Determine the [X, Y] coordinate at the center of the cell enclosing the given text.  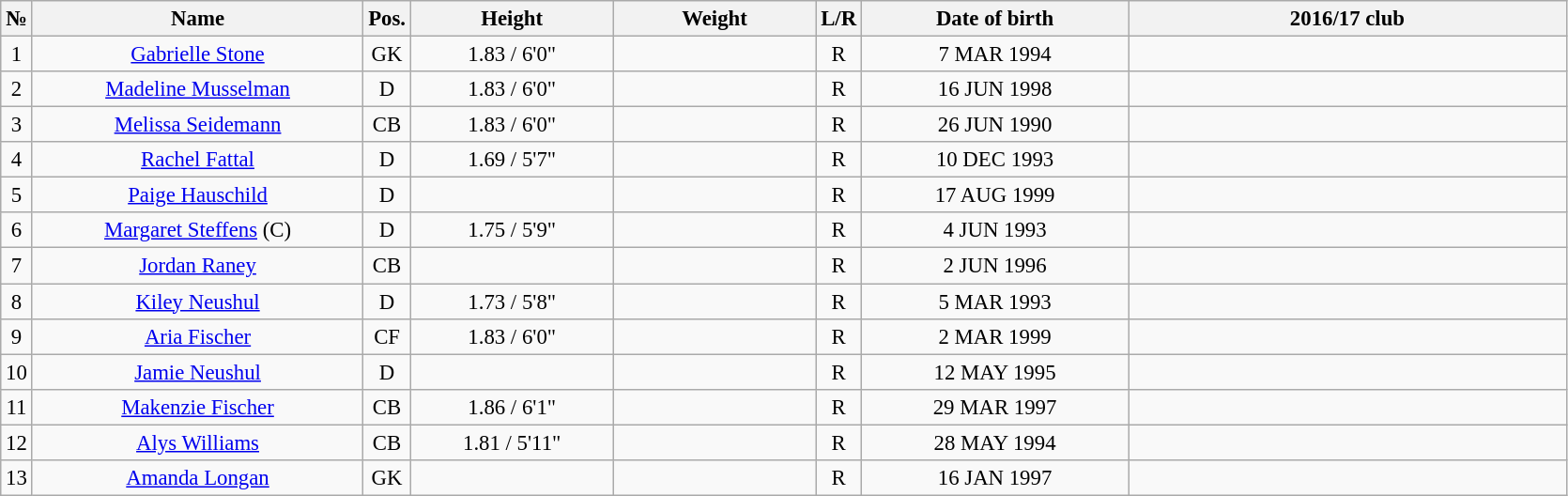
1.73 / 5'8" [512, 302]
12 [17, 442]
17 AUG 1999 [994, 195]
2 [17, 89]
Melissa Seidemann [197, 125]
2 MAR 1999 [994, 336]
Paige Hauschild [197, 195]
4 JUN 1993 [994, 230]
10 DEC 1993 [994, 160]
L/R [839, 19]
16 JAN 1997 [994, 478]
Alys Williams [197, 442]
7 [17, 266]
1.86 / 6'1" [512, 407]
Jamie Neushul [197, 372]
Name [197, 19]
26 JUN 1990 [994, 125]
Makenzie Fischer [197, 407]
Kiley Neushul [197, 302]
2016/17 club [1348, 19]
Date of birth [994, 19]
№ [17, 19]
Madeline Musselman [197, 89]
1.69 / 5'7" [512, 160]
Weight [715, 19]
7 MAR 1994 [994, 54]
Gabrielle Stone [197, 54]
4 [17, 160]
1 [17, 54]
Rachel Fattal [197, 160]
8 [17, 302]
Height [512, 19]
Margaret Steffens (C) [197, 230]
1.81 / 5'11" [512, 442]
13 [17, 478]
5 MAR 1993 [994, 302]
29 MAR 1997 [994, 407]
9 [17, 336]
Aria Fischer [197, 336]
6 [17, 230]
10 [17, 372]
11 [17, 407]
16 JUN 1998 [994, 89]
3 [17, 125]
Pos. [387, 19]
1.75 / 5'9" [512, 230]
12 MAY 1995 [994, 372]
Jordan Raney [197, 266]
Amanda Longan [197, 478]
28 MAY 1994 [994, 442]
2 JUN 1996 [994, 266]
5 [17, 195]
CF [387, 336]
